Detect which cell encompasses the target text, then output its [x, y] center coordinate. 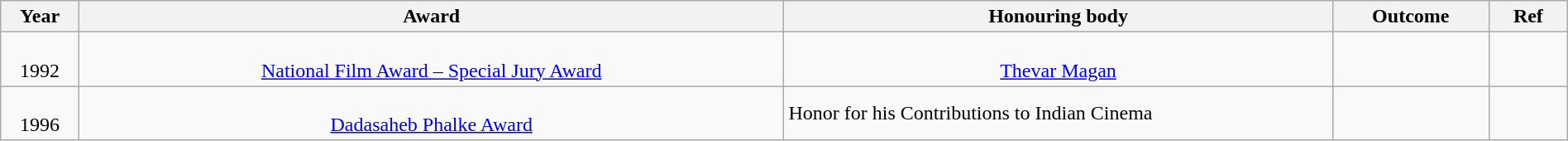
National Film Award – Special Jury Award [432, 60]
Award [432, 17]
Thevar Magan [1059, 60]
Honor for his Contributions to Indian Cinema [1059, 113]
1996 [40, 113]
Dadasaheb Phalke Award [432, 113]
Honouring body [1059, 17]
Ref [1528, 17]
Outcome [1411, 17]
1992 [40, 60]
Year [40, 17]
